From the cell containing the given text, extract its center point as [X, Y] coordinate. 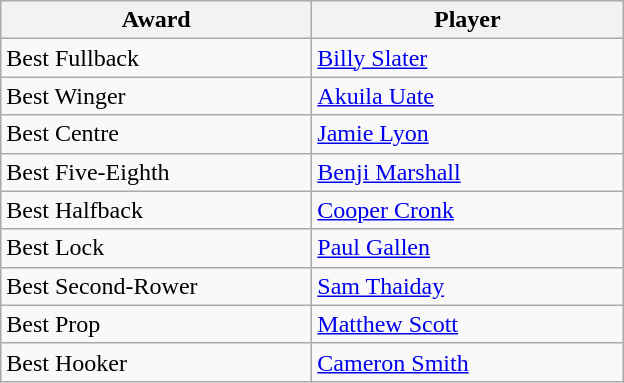
Paul Gallen [468, 248]
Best Halfback [156, 210]
Best Lock [156, 248]
Akuila Uate [468, 96]
Benji Marshall [468, 172]
Best Prop [156, 324]
Best Centre [156, 134]
Best Hooker [156, 362]
Matthew Scott [468, 324]
Cameron Smith [468, 362]
Billy Slater [468, 58]
Player [468, 20]
Sam Thaiday [468, 286]
Best Fullback [156, 58]
Cooper Cronk [468, 210]
Award [156, 20]
Best Winger [156, 96]
Best Five-Eighth [156, 172]
Best Second-Rower [156, 286]
Jamie Lyon [468, 134]
